For the text-containing cell, return its midpoint in (X, Y) coordinate format. 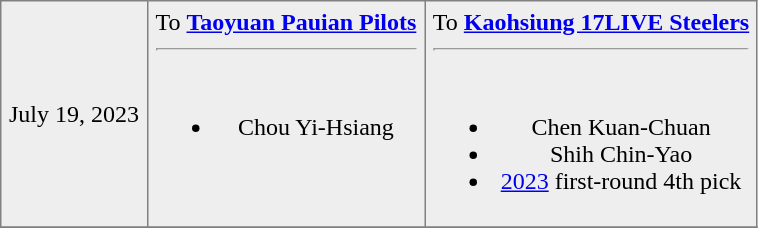
To Taoyuan Pauian PilotsChou Yi-Hsiang (286, 114)
July 19, 2023 (74, 114)
To Kaohsiung 17LIVE SteelersChen Kuan-ChuanShih Chin-Yao2023 first-round 4th pick (592, 114)
